Detect which cell encompasses the target text, then output its [x, y] center coordinate. 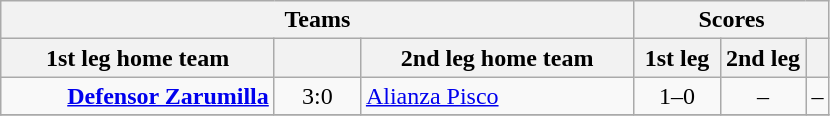
Scores [732, 20]
Alianza Pisco [497, 96]
2nd leg home team [497, 58]
1–0 [677, 96]
2nd leg [763, 58]
1st leg [677, 58]
Teams [318, 20]
Defensor Zarumilla [138, 96]
3:0 [317, 96]
1st leg home team [138, 58]
